Search for the cell housing the specified text and yield its (X, Y) center coordinate. 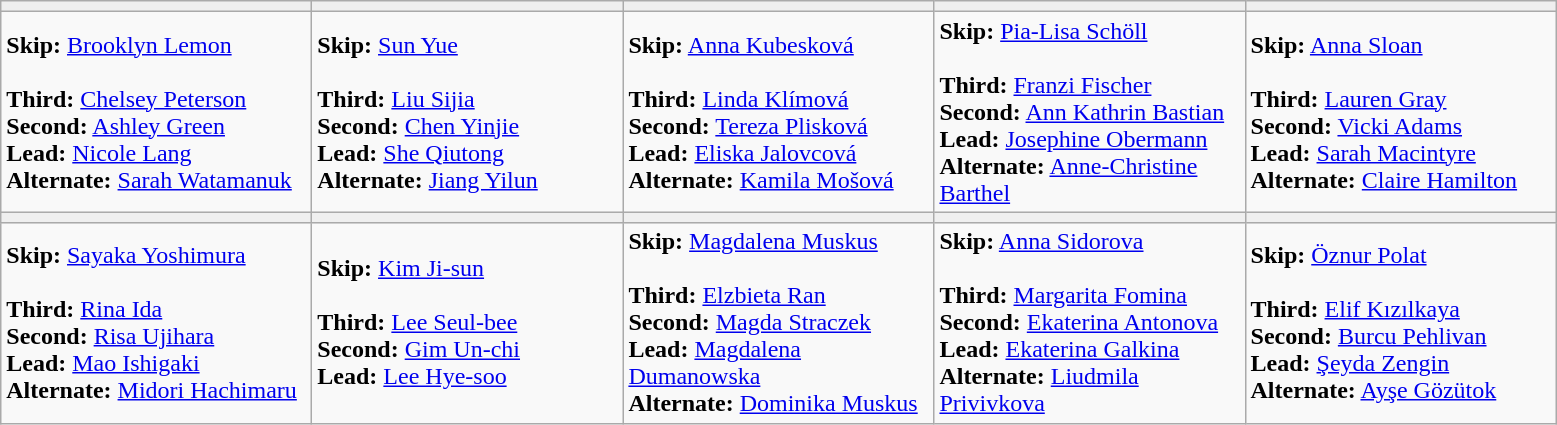
Skip: Sayaka YoshimuraThird: Rina Ida Second: Risa Ujihara Lead: Mao Ishigaki Alternate: Midori Hachimaru (156, 323)
Skip: Öznur PolatThird: Elif Kızılkaya Second: Burcu Pehlivan Lead: Şeyda Zengin Alternate: Ayşe Gözütok (1400, 323)
Skip: Pia-Lisa SchöllThird: Franzi Fischer Second: Ann Kathrin Bastian Lead: Josephine Obermann Alternate: Anne-Christine Barthel (1090, 112)
Skip: Anna SloanThird: Lauren Gray Second: Vicki Adams Lead: Sarah Macintyre Alternate: Claire Hamilton (1400, 112)
Skip: Kim Ji-sun Third: Lee Seul-bee Second: Gim Un-chi Lead: Lee Hye-soo (468, 323)
Skip: Magdalena Muskus Third: Elzbieta Ran Second: Magda Straczek Lead: Magdalena Dumanowska Alternate: Dominika Muskus (778, 323)
Skip: Anna SidorovaThird: Margarita Fomina Second: Ekaterina Antonova Lead: Ekaterina Galkina Alternate: Liudmila Privivkova (1090, 323)
Skip: Anna KubeskováThird: Linda Klímová Second: Tereza Plisková Lead: Eliska Jalovcová Alternate: Kamila Mošová (778, 112)
Skip: Brooklyn LemonThird: Chelsey Peterson Second: Ashley Green Lead: Nicole Lang Alternate: Sarah Watamanuk (156, 112)
Skip: Sun YueThird: Liu Sijia Second: Chen Yinjie Lead: She Qiutong Alternate: Jiang Yilun (468, 112)
